Extract the (x, y) coordinate from the center of the cell holding the provided text.  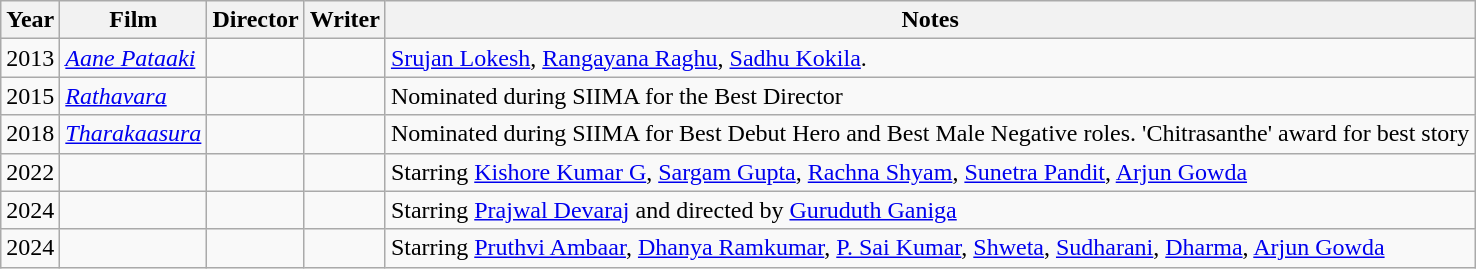
2015 (30, 96)
2022 (30, 172)
Notes (930, 20)
Film (134, 20)
Srujan Lokesh, Rangayana Raghu, Sadhu Kokila. (930, 58)
Director (256, 20)
Starring Pruthvi Ambaar, Dhanya Ramkumar, P. Sai Kumar, Shweta, Sudharani, Dharma, Arjun Gowda (930, 248)
Year (30, 20)
Nominated during SIIMA for the Best Director (930, 96)
Aane Pataaki (134, 58)
2013 (30, 58)
Starring Prajwal Devaraj and directed by Guruduth Ganiga (930, 210)
Tharakaasura (134, 134)
Nominated during SIIMA for Best Debut Hero and Best Male Negative roles. 'Chitrasanthe' award for best story (930, 134)
Writer (344, 20)
Starring Kishore Kumar G, Sargam Gupta, Rachna Shyam, Sunetra Pandit, Arjun Gowda (930, 172)
2018 (30, 134)
Rathavara (134, 96)
